Output the [x, y] coordinate of the center of the cell containing the given text.  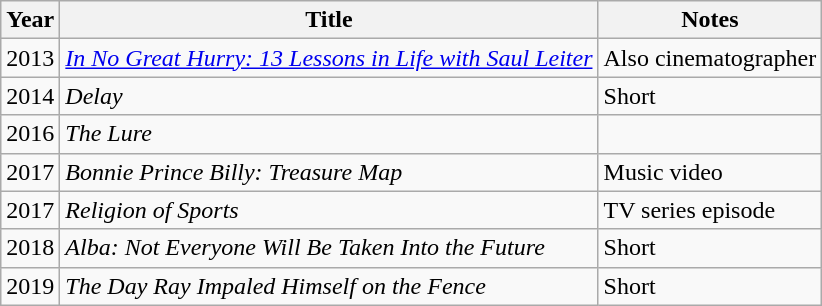
2016 [30, 134]
Also cinematographer [710, 58]
Notes [710, 20]
Year [30, 20]
Bonnie Prince Billy: Treasure Map [329, 172]
Title [329, 20]
Alba: Not Everyone Will Be Taken Into the Future [329, 248]
The Day Ray Impaled Himself on the Fence [329, 286]
TV series episode [710, 210]
The Lure [329, 134]
Religion of Sports [329, 210]
In No Great Hurry: 13 Lessons in Life with Saul Leiter [329, 58]
Delay [329, 96]
2019 [30, 286]
2014 [30, 96]
2013 [30, 58]
Music video [710, 172]
2018 [30, 248]
